Output the [X, Y] coordinate of the center of the cell containing the given text.  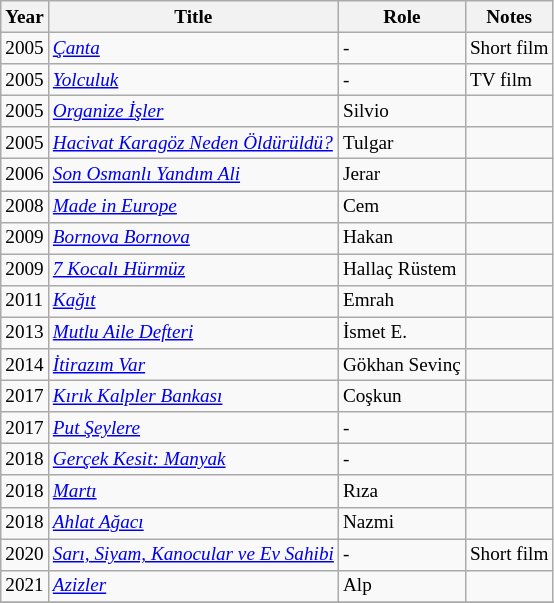
Title [193, 17]
Silvio [402, 111]
Sarı, Siyam, Kanocular ve Ev Sahibi [193, 554]
Made in Europe [193, 206]
2006 [25, 175]
Emrah [402, 301]
Yolculuk [193, 80]
7 Kocalı Hürmüz [193, 270]
Put Şeylere [193, 428]
Çanta [193, 48]
Tulgar [402, 143]
Hallaç Rüstem [402, 270]
Son Osmanlı Yandım Ali [193, 175]
Martı [193, 491]
İsmet E. [402, 333]
Kağıt [193, 301]
2014 [25, 365]
Coşkun [402, 396]
Nazmi [402, 523]
TV film [509, 80]
Alp [402, 586]
2011 [25, 301]
Mutlu Aile Defteri [193, 333]
2008 [25, 206]
İtirazım Var [193, 365]
Gökhan Sevinç [402, 365]
Kırık Kalpler Bankası [193, 396]
Jerar [402, 175]
Rıza [402, 491]
2013 [25, 333]
2020 [25, 554]
Hacivat Karagöz Neden Öldürüldü? [193, 143]
Azizler [193, 586]
Hakan [402, 238]
Cem [402, 206]
Organize İşler [193, 111]
2021 [25, 586]
Notes [509, 17]
Ahlat Ağacı [193, 523]
Year [25, 17]
Gerçek Kesit: Manyak [193, 460]
Role [402, 17]
Bornova Bornova [193, 238]
